Return (x, y) of the center of cell containing provided text 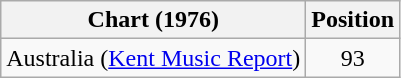
Position (353, 20)
93 (353, 58)
Australia (Kent Music Report) (154, 58)
Chart (1976) (154, 20)
